Return the [x, y] coordinate for the center point of the cell that contains the specified text.  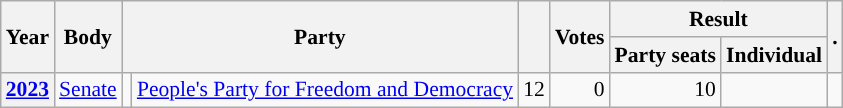
Year [28, 36]
12 [534, 90]
2023 [28, 90]
. [835, 36]
0 [580, 90]
Party seats [666, 55]
Votes [580, 36]
People's Party for Freedom and Democracy [325, 90]
Body [88, 36]
Individual [774, 55]
Senate [88, 90]
Party [320, 36]
Result [719, 19]
10 [666, 90]
